From the cell containing the given text, extract its center point as [x, y] coordinate. 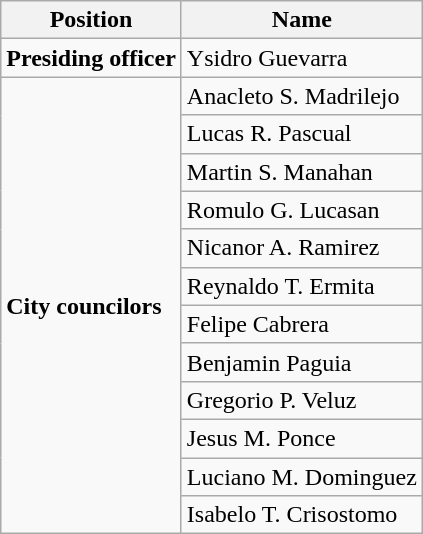
Luciano M. Dominguez [302, 477]
Felipe Cabrera [302, 324]
Jesus M. Ponce [302, 438]
Gregorio P. Veluz [302, 400]
Ysidro Guevarra [302, 58]
Reynaldo T. Ermita [302, 286]
Isabelo T. Crisostomo [302, 515]
Benjamin Paguia [302, 362]
Anacleto S. Madrilejo [302, 96]
Romulo G. Lucasan [302, 210]
Position [92, 20]
Name [302, 20]
City councilors [92, 306]
Lucas R. Pascual [302, 134]
Nicanor A. Ramirez [302, 248]
Martin S. Manahan [302, 172]
Presiding officer [92, 58]
